Scan for the cell matching the given text and deliver its (X, Y) coordinate at center. 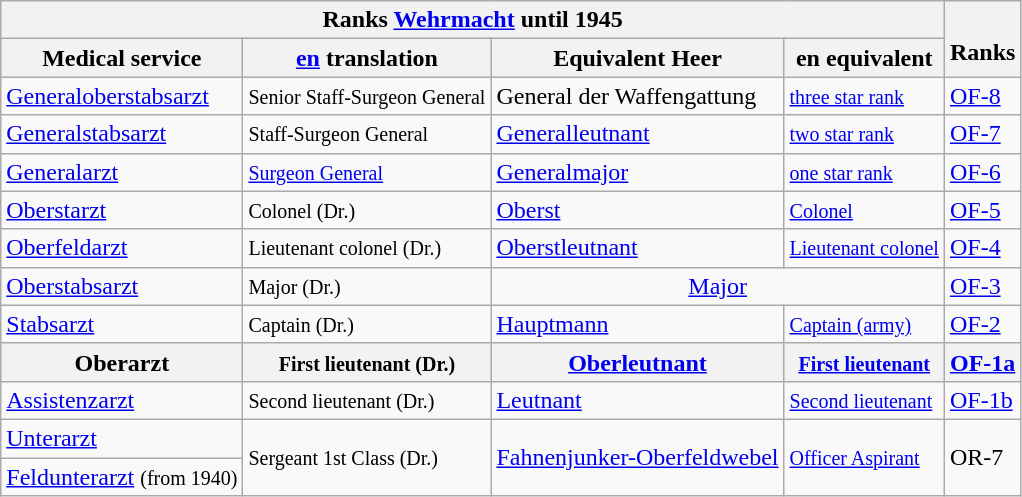
Oberstarzt (122, 210)
OF-2 (982, 324)
Lieutenant colonel (864, 248)
Major (Dr.) (367, 286)
Equivalent Heer (638, 58)
Captain (Dr.) (367, 324)
Feldunterarzt (from 1940) (122, 477)
Ranks Wehrmacht until 1945 (473, 20)
Generalstabsarzt (122, 134)
Second lieutenant (864, 400)
Oberfeldarzt (122, 248)
Stabsarzt (122, 324)
Oberstabsarzt (122, 286)
Oberarzt (122, 362)
en translation (367, 58)
Generalmajor (638, 172)
Assistenzarzt (122, 400)
Hauptmann (638, 324)
Generalarzt (122, 172)
OF-3 (982, 286)
Leutnant (638, 400)
OF-7 (982, 134)
Lieutenant colonel (Dr.) (367, 248)
First lieutenant (864, 362)
Sergeant 1st Class (Dr.) (367, 457)
Officer Aspirant (864, 457)
Senior Staff-Surgeon General (367, 96)
First lieutenant (Dr.) (367, 362)
Captain (army) (864, 324)
two star rank (864, 134)
OF-6 (982, 172)
OF-5 (982, 210)
Ranks (982, 39)
Colonel (Dr.) (367, 210)
Unterarzt (122, 438)
Oberstleutnant (638, 248)
OF-1a (982, 362)
Surgeon General (367, 172)
Generalleutnant (638, 134)
Colonel (864, 210)
en equivalent (864, 58)
Staff-Surgeon General (367, 134)
Medical service (122, 58)
Oberst (638, 210)
Generaloberstabsarzt (122, 96)
OR-7 (982, 457)
General der Waffengattung (638, 96)
three star rank (864, 96)
Major (718, 286)
OF-4 (982, 248)
Oberleutnant (638, 362)
one star rank (864, 172)
OF-8 (982, 96)
Fahnenjunker-Oberfeldwebel (638, 457)
Second lieutenant (Dr.) (367, 400)
OF-1b (982, 400)
